Provide the [X, Y] coordinate of the cell's center where the given text is located.  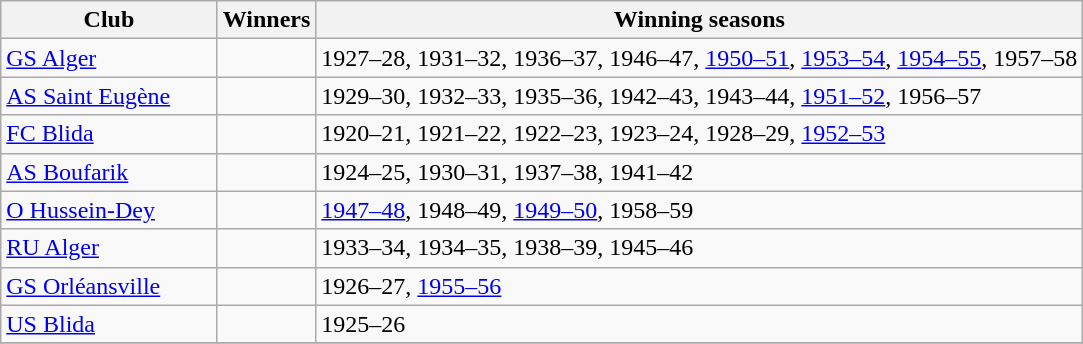
1933–34, 1934–35, 1938–39, 1945–46 [700, 248]
GS Alger [109, 58]
AS Saint Eugène [109, 96]
1929–30, 1932–33, 1935–36, 1942–43, 1943–44, 1951–52, 1956–57 [700, 96]
1925–26 [700, 324]
1927–28, 1931–32, 1936–37, 1946–47, 1950–51, 1953–54, 1954–55, 1957–58 [700, 58]
1926–27, 1955–56 [700, 286]
1947–48, 1948–49, 1949–50, 1958–59 [700, 210]
US Blida [109, 324]
1924–25, 1930–31, 1937–38, 1941–42 [700, 172]
AS Boufarik [109, 172]
GS Orléansville [109, 286]
1920–21, 1921–22, 1922–23, 1923–24, 1928–29, 1952–53 [700, 134]
Winners [266, 20]
O Hussein-Dey [109, 210]
FC Blida [109, 134]
Club [109, 20]
RU Alger [109, 248]
Winning seasons [700, 20]
